Provide the [X, Y] coordinate of the cell's center where the given text is located.  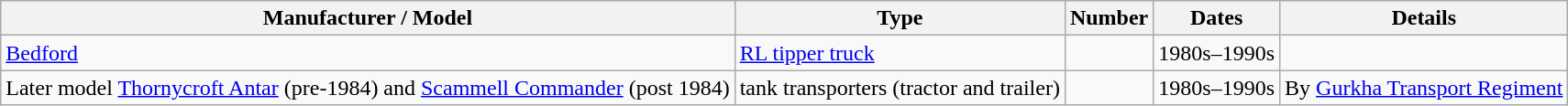
Number [1109, 18]
RL tipper truck [900, 53]
Bedford [368, 53]
Type [900, 18]
Dates [1217, 18]
tank transporters (tractor and trailer) [900, 88]
Later model Thornycroft Antar (pre-1984) and Scammell Commander (post 1984) [368, 88]
By Gurkha Transport Regiment [1424, 88]
Details [1424, 18]
Manufacturer / Model [368, 18]
